From the cell containing the given text, extract its center point as [X, Y] coordinate. 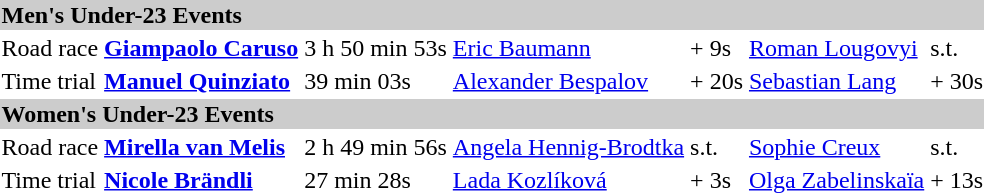
Giampaolo Caruso [202, 48]
Eric Baumann [568, 48]
Manuel Quinziato [202, 81]
+ 9s [717, 48]
Angela Hennig-Brodtka [568, 147]
s.t. [717, 147]
+ 20s [717, 81]
Sophie Creux [836, 147]
2 h 49 min 56s [376, 147]
39 min 03s [376, 81]
Time trial [50, 81]
Roman Lougovyi [836, 48]
Alexander Bespalov [568, 81]
Mirella van Melis [202, 147]
Sebastian Lang [836, 81]
3 h 50 min 53s [376, 48]
